Determine the (X, Y) coordinate at the center of the cell enclosing the given text.  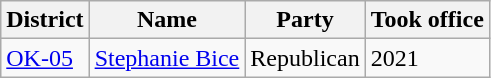
OK-05 (45, 58)
Took office (427, 20)
Party (305, 20)
Name (167, 20)
District (45, 20)
Republican (305, 58)
Stephanie Bice (167, 58)
2021 (427, 58)
